Output the [X, Y] coordinate of the center of the cell containing the given text.  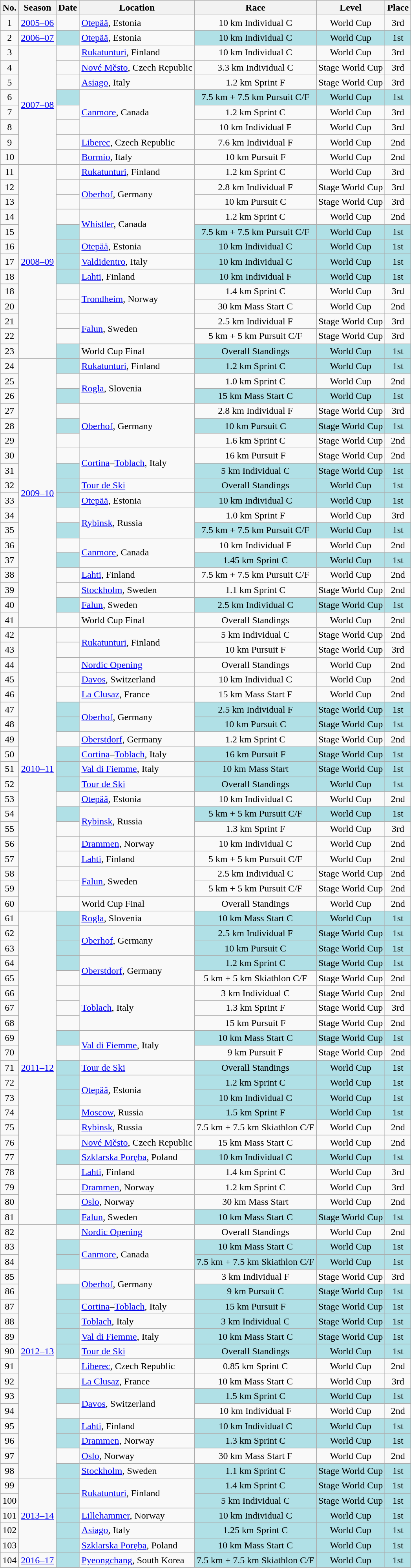
53 [9, 799]
28 [9, 426]
Level [351, 8]
2 [9, 38]
4 [9, 67]
99 [9, 1486]
12 [9, 187]
10 [9, 157]
1.0 km Sprint F [256, 515]
Valdidentro, Italy [137, 262]
Trondheim, Norway [137, 299]
1.25 km Sprint C [256, 1530]
1.5 km Sprint F [256, 1112]
23 [9, 351]
49 [9, 739]
101 [9, 1515]
44 [9, 665]
104 [9, 1560]
Place [398, 8]
1 [9, 23]
2006–07 [38, 38]
22 [9, 336]
15 km Mass Start F [256, 695]
100 [9, 1501]
65 [9, 978]
46 [9, 695]
81 [9, 1217]
16 [9, 247]
67 [9, 1008]
87 [9, 1306]
95 [9, 1426]
8 [9, 127]
30 [9, 456]
38 [9, 575]
5 km + 5 km Skiathlon C/F [256, 978]
7.6 km Individual F [256, 142]
37 [9, 560]
89 [9, 1336]
1.2 km Sprint F [256, 82]
83 [9, 1247]
80 [9, 1202]
58 [9, 873]
30 km Mass Start [256, 1202]
72 [9, 1082]
5 [9, 82]
94 [9, 1411]
No. [9, 8]
40 [9, 605]
55 [9, 829]
85 [9, 1277]
62 [9, 933]
69 [9, 1038]
61 [9, 919]
2012–13 [38, 1352]
Location [137, 8]
Race [256, 8]
54 [9, 814]
Bormio, Italy [137, 157]
Moscow, Russia [137, 1112]
64 [9, 963]
75 [9, 1127]
103 [9, 1545]
2005–06 [38, 23]
13 [9, 202]
92 [9, 1381]
2010–11 [38, 769]
59 [9, 888]
63 [9, 948]
51 [9, 769]
60 [9, 903]
2016–17 [38, 1560]
14 [9, 217]
98 [9, 1471]
47 [9, 709]
93 [9, 1396]
21 [9, 321]
66 [9, 993]
0.85 km Sprint C [256, 1366]
97 [9, 1456]
9 [9, 142]
39 [9, 590]
1.6 km Sprint C [256, 441]
73 [9, 1097]
70 [9, 1053]
9 km Pursuit F [256, 1053]
3 [9, 53]
77 [9, 1157]
20 [9, 306]
35 [9, 530]
41 [9, 620]
1.45 km Sprint C [256, 560]
2007–08 [38, 105]
90 [9, 1351]
30 km Mass Start C [256, 306]
1.5 km Sprint C [256, 1396]
91 [9, 1366]
2011–12 [38, 1068]
9 km Pursuit C [256, 1292]
50 [9, 754]
Lillehammer, Norway [137, 1515]
1.3 km Sprint C [256, 1441]
7 [9, 112]
24 [9, 366]
3 km Individual F [256, 1277]
48 [9, 724]
43 [9, 649]
31 [9, 471]
6 [9, 97]
17 [9, 262]
56 [9, 844]
36 [9, 545]
2008–09 [38, 261]
15 [9, 232]
Season [38, 8]
29 [9, 441]
2009–10 [38, 493]
1.0 km Sprint C [256, 381]
Pyeongchang, South Korea [137, 1560]
Whistler, Canada [137, 224]
10 km Mass Start [256, 769]
86 [9, 1292]
33 [9, 500]
3.3 km Individual C [256, 67]
74 [9, 1112]
25 [9, 381]
68 [9, 1023]
45 [9, 680]
42 [9, 635]
84 [9, 1262]
26 [9, 396]
102 [9, 1530]
11 [9, 172]
32 [9, 486]
78 [9, 1172]
76 [9, 1142]
82 [9, 1232]
30 km Mass Start F [256, 1456]
Date [68, 8]
79 [9, 1187]
96 [9, 1441]
52 [9, 784]
34 [9, 515]
88 [9, 1321]
71 [9, 1068]
27 [9, 411]
2013–14 [38, 1515]
57 [9, 859]
